Return the [x, y] coordinate for the center point of the cell that contains the specified text.  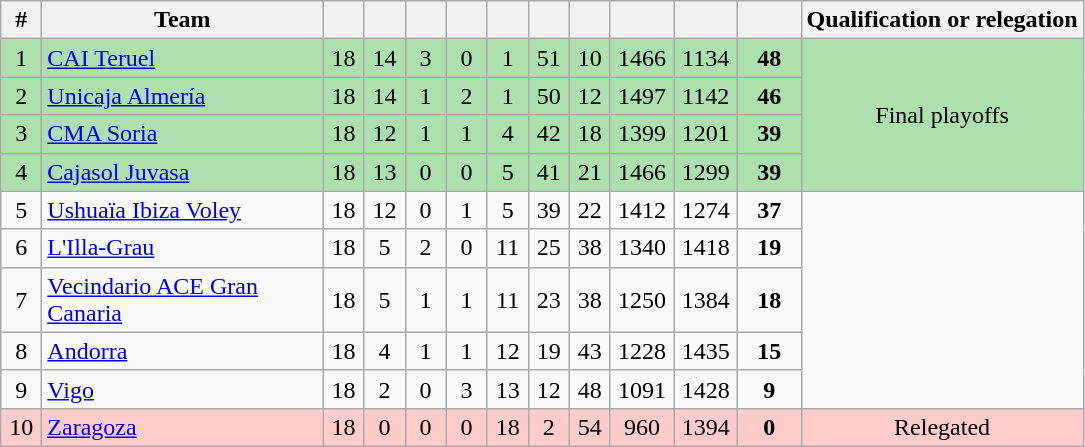
1428 [706, 389]
Vigo [182, 389]
Final playoffs [942, 115]
1399 [642, 134]
22 [590, 210]
Ushuaïa Ibiza Voley [182, 210]
L'Illa-Grau [182, 248]
1142 [706, 96]
1497 [642, 96]
1394 [706, 427]
43 [590, 351]
Relegated [942, 427]
37 [769, 210]
1274 [706, 210]
Andorra [182, 351]
51 [548, 58]
Zaragoza [182, 427]
1384 [706, 300]
1418 [706, 248]
Unicaja Almería [182, 96]
Vecindario ACE Gran Canaria [182, 300]
1228 [642, 351]
6 [22, 248]
41 [548, 172]
# [22, 20]
1134 [706, 58]
1250 [642, 300]
21 [590, 172]
50 [548, 96]
23 [548, 300]
1412 [642, 210]
15 [769, 351]
Cajasol Juvasa [182, 172]
CAI Teruel [182, 58]
8 [22, 351]
1201 [706, 134]
Team [182, 20]
CMA Soria [182, 134]
46 [769, 96]
1299 [706, 172]
42 [548, 134]
1435 [706, 351]
960 [642, 427]
54 [590, 427]
7 [22, 300]
25 [548, 248]
1340 [642, 248]
Qualification or relegation [942, 20]
1091 [642, 389]
